Provide the [x, y] coordinate of the cell's center where the given text is located.  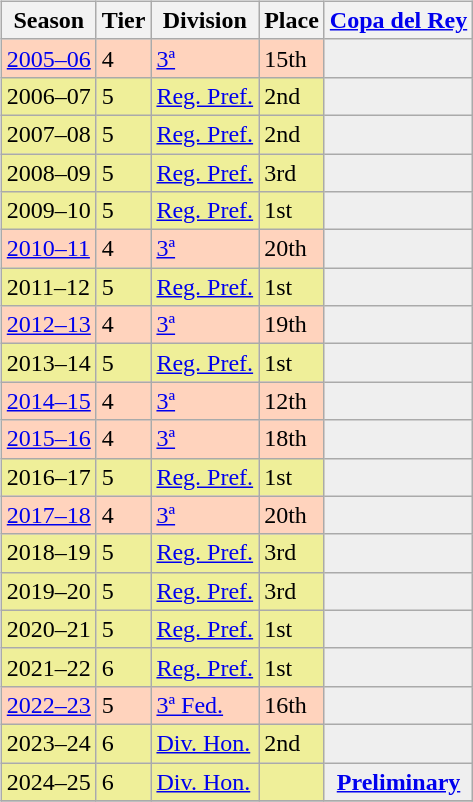
Division [205, 20]
2009–10 [48, 211]
15th [292, 58]
2020–21 [48, 629]
Copa del Rey [398, 20]
2008–09 [48, 173]
2005–06 [48, 58]
18th [292, 439]
2012–13 [48, 325]
2019–20 [48, 591]
2011–12 [48, 287]
16th [292, 705]
2018–19 [48, 553]
2013–14 [48, 363]
2024–25 [48, 781]
2007–08 [48, 134]
Place [292, 20]
12th [292, 401]
2014–15 [48, 401]
2017–18 [48, 515]
Preliminary [398, 781]
2010–11 [48, 249]
2021–22 [48, 667]
2022–23 [48, 705]
Tier [124, 20]
2023–24 [48, 743]
Season [48, 20]
2016–17 [48, 477]
19th [292, 325]
2006–07 [48, 96]
3ª Fed. [205, 705]
2015–16 [48, 439]
